Locate the cell with the specified text and output its (x, y) center coordinate. 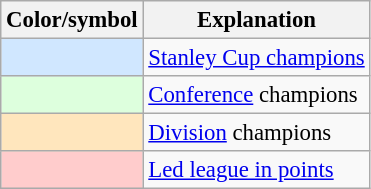
Led league in points (256, 170)
Color/symbol (72, 20)
Conference champions (256, 95)
Explanation (256, 20)
Division champions (256, 133)
Stanley Cup champions (256, 58)
